For the text-containing cell, return its midpoint in (X, Y) coordinate format. 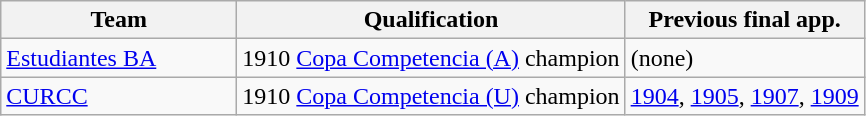
1910 Copa Competencia (A) champion (431, 58)
1910 Copa Competencia (U) champion (431, 96)
Estudiantes BA (119, 58)
Qualification (431, 20)
1904, 1905, 1907, 1909 (744, 96)
Team (119, 20)
(none) (744, 58)
Previous final app. (744, 20)
CURCC (119, 96)
